Pinpoint the cell where the given text exists, returning its [X, Y] midpoint coordinate. 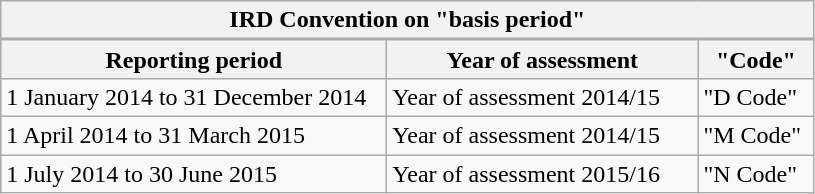
"N Code" [756, 173]
IRD Convention on "basis period" [408, 20]
Year of assessment 2015/16 [542, 173]
1 April 2014 to 31 March 2015 [194, 135]
"M Code" [756, 135]
Year of assessment [542, 59]
1 January 2014 to 31 December 2014 [194, 97]
1 July 2014 to 30 June 2015 [194, 173]
"Code" [756, 59]
Reporting period [194, 59]
"D Code" [756, 97]
